Determine the [x, y] coordinate at the center of the cell enclosing the given text.  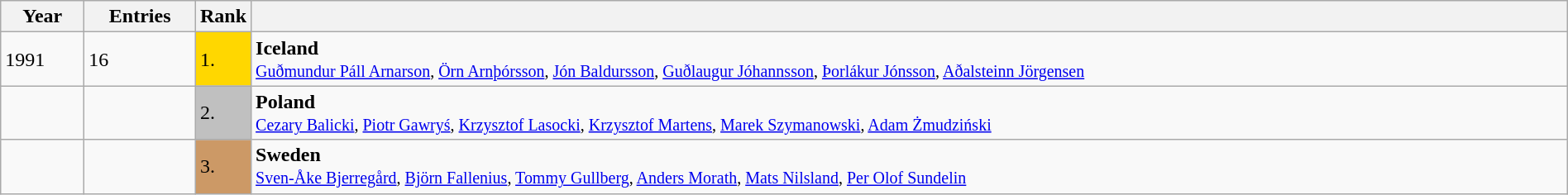
IcelandGuðmundur Páll Arnarson, Örn Arnþórsson, Jón Baldursson, Guðlaugur Jóhannsson, Þorlákur Jónsson, Aðalsteinn Jörgensen [910, 59]
Rank [223, 17]
2. [223, 112]
3. [223, 167]
Year [43, 17]
16 [141, 59]
PolandCezary Balicki, Piotr Gawryś, Krzysztof Lasocki, Krzysztof Martens, Marek Szymanowski, Adam Żmudziński [910, 112]
SwedenSven-Åke Bjerregård, Björn Fallenius, Tommy Gullberg, Anders Morath, Mats Nilsland, Per Olof Sundelin [910, 167]
Entries [141, 17]
1. [223, 59]
1991 [43, 59]
